Capture the cell that displays the provided text and extract its (x, y) central coordinate. 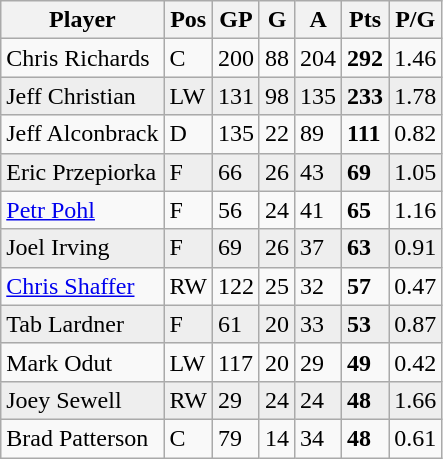
Joel Irving (82, 248)
Joey Sewell (82, 400)
0.42 (416, 362)
37 (318, 248)
0.61 (416, 438)
Jeff Alconbrack (82, 134)
61 (236, 324)
Chris Richards (82, 58)
A (318, 20)
233 (366, 96)
0.47 (416, 286)
1.16 (416, 210)
56 (236, 210)
292 (366, 58)
43 (318, 172)
Petr Pohl (82, 210)
Jeff Christian (82, 96)
66 (236, 172)
88 (276, 58)
98 (276, 96)
32 (318, 286)
204 (318, 58)
14 (276, 438)
G (276, 20)
1.05 (416, 172)
0.82 (416, 134)
63 (366, 248)
25 (276, 286)
65 (366, 210)
117 (236, 362)
Chris Shaffer (82, 286)
Eric Przepiorka (82, 172)
53 (366, 324)
89 (318, 134)
1.66 (416, 400)
41 (318, 210)
1.78 (416, 96)
0.91 (416, 248)
Brad Patterson (82, 438)
33 (318, 324)
P/G (416, 20)
49 (366, 362)
57 (366, 286)
Pos (188, 20)
22 (276, 134)
131 (236, 96)
34 (318, 438)
79 (236, 438)
Mark Odut (82, 362)
Pts (366, 20)
D (188, 134)
Tab Lardner (82, 324)
Player (82, 20)
1.46 (416, 58)
111 (366, 134)
200 (236, 58)
0.87 (416, 324)
GP (236, 20)
122 (236, 286)
